For the text-containing cell, return its midpoint in (x, y) coordinate format. 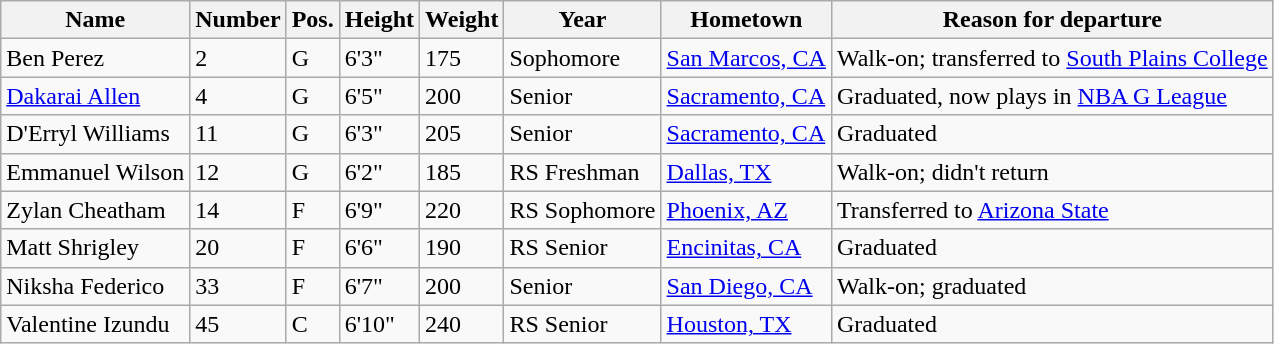
Dallas, TX (746, 172)
Emmanuel Wilson (96, 172)
6'9" (379, 210)
Dakarai Allen (96, 96)
Walk-on; transferred to South Plains College (1052, 58)
Height (379, 20)
Reason for departure (1052, 20)
190 (462, 248)
Walk-on; didn't return (1052, 172)
C (312, 324)
San Diego, CA (746, 286)
Graduated, now plays in NBA G League (1052, 96)
175 (462, 58)
Number (238, 20)
D'Erryl Williams (96, 134)
45 (238, 324)
14 (238, 210)
Phoenix, AZ (746, 210)
4 (238, 96)
6'2" (379, 172)
6'6" (379, 248)
220 (462, 210)
Weight (462, 20)
Ben Perez (96, 58)
Sophomore (582, 58)
Hometown (746, 20)
Encinitas, CA (746, 248)
Walk-on; graduated (1052, 286)
Year (582, 20)
240 (462, 324)
6'7" (379, 286)
RS Sophomore (582, 210)
33 (238, 286)
11 (238, 134)
6'5" (379, 96)
185 (462, 172)
205 (462, 134)
Name (96, 20)
6'10" (379, 324)
Valentine Izundu (96, 324)
RS Freshman (582, 172)
Matt Shrigley (96, 248)
Zylan Cheatham (96, 210)
San Marcos, CA (746, 58)
12 (238, 172)
Niksha Federico (96, 286)
Transferred to Arizona State (1052, 210)
Pos. (312, 20)
Houston, TX (746, 324)
2 (238, 58)
20 (238, 248)
